Provide the (X, Y) coordinate of the cell's center where the given text is located.  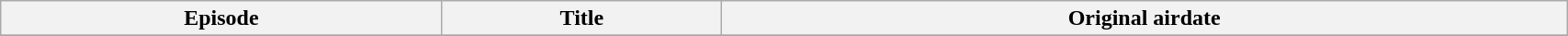
Title (582, 18)
Original airdate (1145, 18)
Episode (221, 18)
